Provide the (x, y) coordinate of the cell's center where the given text is located.  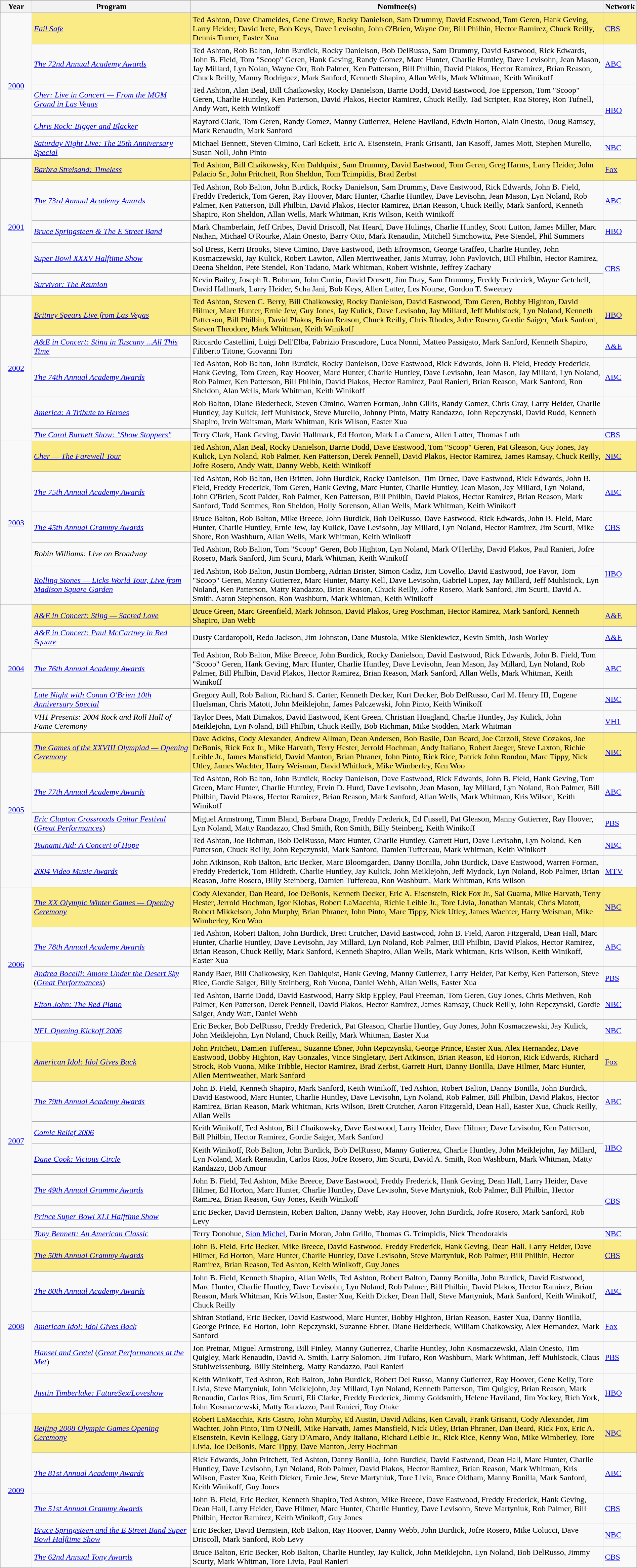
Nominee(s) (397, 7)
VH1 (620, 721)
2004 Video Music Awards (112, 872)
The 45th Annual Grammy Awards (112, 527)
Terry Donohue, Sion Michel, Darin Moran, John Grillo, Thomas G. Tcimpidis, Nick Theodorakis (397, 1234)
A&E in Concert: Sting in Tuscany ...All This Time (112, 346)
Network (620, 7)
2002 (16, 368)
A&E in Concert: Sting — Sacred Love (112, 616)
The 80th Annual Academy Awards (112, 1291)
Eric Becker, David Bernstein, Robert Balton, Danny Webb, Ray Hoover, John Burdick, Jofre Rosero, Mark Sanford, Rob Levy (397, 1216)
The 73rd Annual Academy Awards (112, 200)
The 78th Annual Academy Awards (112, 947)
America: A Tribute to Heroes (112, 413)
Michael Bennett, Steven Cimino, Carl Eckett, Eric A. Eisenstein, Frank Grisanti, Jan Kasoff, James Mott, Stephen Murello, Susan Noll, John Pinto (397, 148)
Rolling Stones — Licks World Tour, Live from Madison Square Garden (112, 585)
2009 (16, 1490)
The Carol Burnett Show: "Show Stoppers" (112, 435)
Dusty Cardaropoli, Redo Jackson, Jim Johnston, Dane Mustola, Mike Sienkiewicz, Kevin Smith, Josh Worley (397, 637)
2006 (16, 964)
The XX Olympic Winter Games — Opening Ceremony (112, 907)
The 75th Annual Academy Awards (112, 492)
The 51st Annual Grammy Awards (112, 1509)
Cher: Live in Concert — From the MGM Grand in Las Vegas (112, 99)
Survivor: The Reunion (112, 284)
Eric Becker, David Bernstein, Rob Balton, Ray Hoover, Danny Webb, John Burdick, Jofre Rosero, Mike Colucci, Dave Driscoll, Mark Sanford, Rob Levy (397, 1535)
Program (112, 7)
VH1 Presents: 2004 Rock and Roll Hall of Fame Ceremony (112, 721)
Fail Safe (112, 29)
Robin Williams: Live on Broadway (112, 554)
Cher — The Farewell Tour (112, 456)
The 72nd Annual Academy Awards (112, 64)
Britney Spears Live from Las Vegas (112, 315)
Barbra Streisand: Timeless (112, 169)
A&E in Concert: Paul McCartney in Red Square (112, 637)
2005 (16, 809)
Hansel and Gretel (Great Performances at the Met) (112, 1358)
The 49th Annual Grammy Awards (112, 1190)
Bruce Springsteen & The E Street Band (112, 231)
Year (16, 7)
Eric Clapton Crossroads Guitar Festival (Great Performances) (112, 823)
Tsunami Aid: A Concert of Hope (112, 845)
Terry Clark, Hank Geving, David Hallmark, Ed Horton, Mark La Camera, Allen Latter, Thomas Luth (397, 435)
2001 (16, 227)
2004 (16, 668)
NFL Opening Kickoff 2006 (112, 1031)
The 79th Annual Academy Awards (112, 1102)
The 50th Annual Grammy Awards (112, 1255)
Saturday Night Live: The 25th Anniversary Special (112, 148)
The 74th Annual Academy Awards (112, 377)
The 81st Annual Academy Awards (112, 1473)
The 77th Annual Academy Awards (112, 792)
The 76th Annual Academy Awards (112, 668)
Late Night with Conan O'Brien 10th Anniversary Special (112, 699)
Dane Cook: Vicious Circle (112, 1159)
The 62nd Annual Tony Awards (112, 1557)
Bruce Green, Marc Greenfield, Mark Johnson, David Plakos, Greg Poschman, Hector Ramirez, Mark Sanford, Kenneth Shapiro, Dan Webb (397, 616)
The Games of the XXVIII Olympiad — Opening Ceremony (112, 752)
MTV (620, 872)
Prince Super Bowl XLI Halftime Show (112, 1216)
2008 (16, 1326)
2007 (16, 1141)
2000 (16, 86)
Tony Bennett: An American Classic (112, 1234)
Chris Rock: Bigger and Blacker (112, 126)
Rayford Clark, Tom Geren, Randy Gomez, Manny Gutierrez, Helene Haviland, Edwin Horton, Alain Onesto, Doug Ramsey, Mark Renaudin, Mark Sanford (397, 126)
Elton John: The Red Piano (112, 1004)
Bruce Springsteen and the E Street Band Super Bowl Halftime Show (112, 1535)
Comic Relief 2006 (112, 1133)
2003 (16, 523)
Andrea Bocelli: Amore Under the Desert Sky (Great Performances) (112, 978)
Super Bowl XXXV Halftime Show (112, 258)
Beijing 2008 Olympic Games Opening Ceremony (112, 1433)
Justin Timberlake: FutureSex/Loveshow (112, 1393)
